Search for the cell housing the specified text and yield its (X, Y) center coordinate. 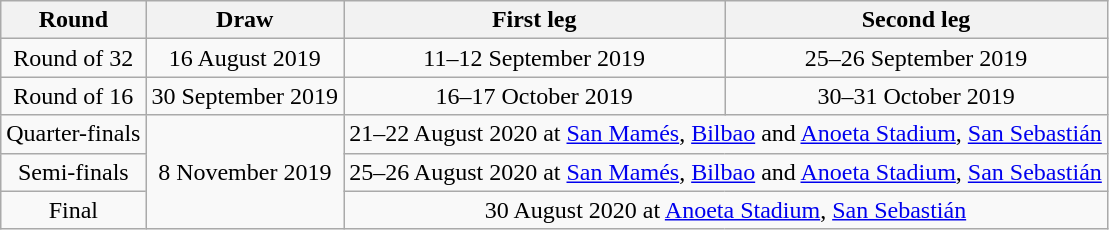
21–22 August 2020 at San Mamés, Bilbao and Anoeta Stadium, San Sebastián (726, 134)
11–12 September 2019 (534, 58)
Second leg (916, 20)
Round (74, 20)
Quarter-finals (74, 134)
30 September 2019 (245, 96)
Round of 32 (74, 58)
First leg (534, 20)
30 August 2020 at Anoeta Stadium, San Sebastián (726, 210)
30–31 October 2019 (916, 96)
Round of 16 (74, 96)
25–26 September 2019 (916, 58)
8 November 2019 (245, 172)
Final (74, 210)
Draw (245, 20)
25–26 August 2020 at San Mamés, Bilbao and Anoeta Stadium, San Sebastián (726, 172)
16–17 October 2019 (534, 96)
16 August 2019 (245, 58)
Semi-finals (74, 172)
